From the cell containing the given text, extract its center point as (x, y) coordinate. 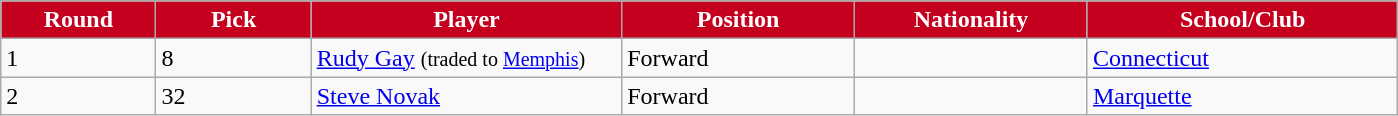
Pick (234, 20)
Player (466, 20)
32 (234, 96)
Marquette (1242, 96)
Round (78, 20)
1 (78, 58)
Connecticut (1242, 58)
Rudy Gay (traded to Memphis) (466, 58)
Steve Novak (466, 96)
Position (738, 20)
Nationality (972, 20)
2 (78, 96)
School/Club (1242, 20)
8 (234, 58)
